For the text-containing cell, return its midpoint in (x, y) coordinate format. 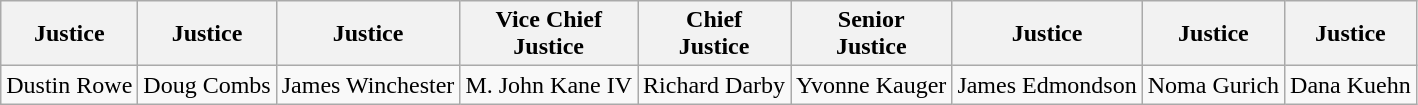
Vice ChiefJustice (549, 34)
James Edmondson (1047, 85)
SeniorJustice (872, 34)
Doug Combs (207, 85)
ChiefJustice (714, 34)
Dana Kuehn (1351, 85)
James Winchester (368, 85)
Yvonne Kauger (872, 85)
Dustin Rowe (70, 85)
Richard Darby (714, 85)
M. John Kane IV (549, 85)
Noma Gurich (1213, 85)
